Identify which cell holds the provided text, then report its [X, Y] central coordinate. 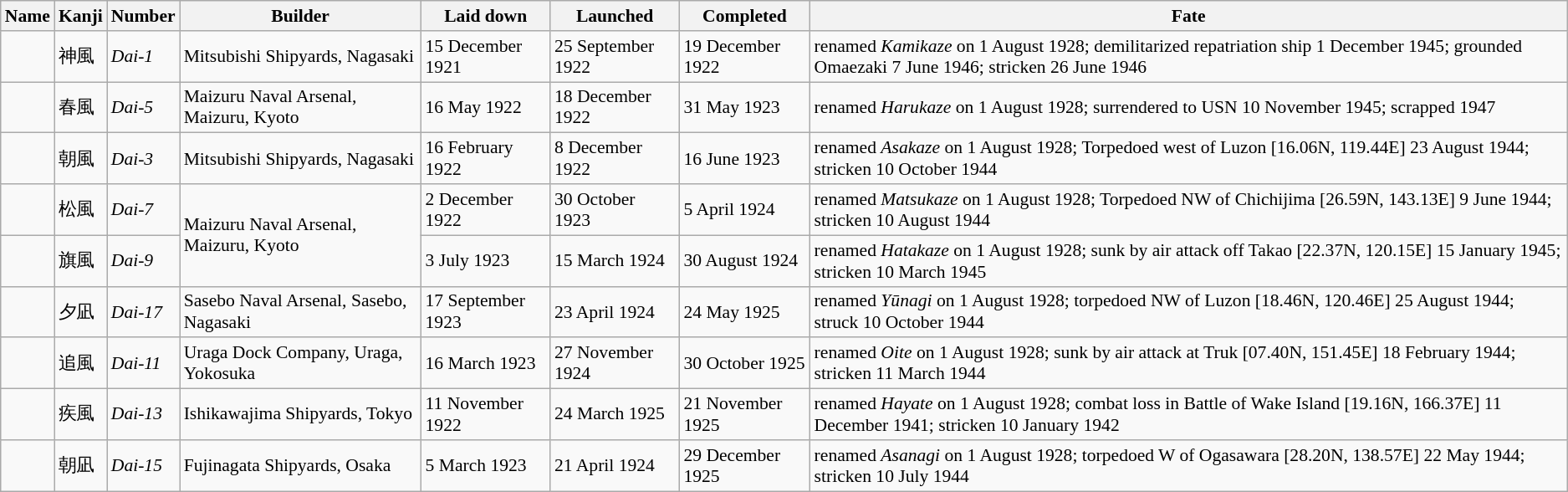
17 September 1923 [486, 311]
Kanji [80, 16]
renamed Oite on 1 August 1928; sunk by air attack at Truk [07.40N, 151.45E] 18 February 1944; stricken 11 March 1944 [1189, 363]
16 February 1922 [486, 159]
Dai-1 [144, 57]
Dai-17 [144, 311]
16 June 1923 [744, 159]
30 October 1923 [615, 209]
renamed Matsukaze on 1 August 1928; Torpedoed NW of Chichijima [26.59N, 143.13E] 9 June 1944; stricken 10 August 1944 [1189, 209]
3 July 1923 [486, 261]
5 March 1923 [486, 465]
Dai-13 [144, 415]
8 December 1922 [615, 159]
Name [28, 16]
疾風 [80, 415]
31 May 1923 [744, 107]
追風 [80, 363]
春風 [80, 107]
Dai-15 [144, 465]
23 April 1924 [615, 311]
神風 [80, 57]
Fate [1189, 16]
Builder [301, 16]
朝風 [80, 159]
夕凪 [80, 311]
19 December 1922 [744, 57]
16 May 1922 [486, 107]
renamed Kamikaze on 1 August 1928; demilitarized repatriation ship 1 December 1945; grounded Omaezaki 7 June 1946; stricken 26 June 1946 [1189, 57]
旗風 [80, 261]
15 March 1924 [615, 261]
18 December 1922 [615, 107]
renamed Asanagi on 1 August 1928; torpedoed W of Ogasawara [28.20N, 138.57E] 22 May 1944; stricken 10 July 1944 [1189, 465]
Dai-9 [144, 261]
Fujinagata Shipyards, Osaka [301, 465]
Completed [744, 16]
renamed Asakaze on 1 August 1928; Torpedoed west of Luzon [16.06N, 119.44E] 23 August 1944; stricken 10 October 1944 [1189, 159]
renamed Yūnagi on 1 August 1928; torpedoed NW of Luzon [18.46N, 120.46E] 25 August 1944; struck 10 October 1944 [1189, 311]
21 April 1924 [615, 465]
2 December 1922 [486, 209]
renamed Hayate on 1 August 1928; combat loss in Battle of Wake Island [19.16N, 166.37E] 11 December 1941; stricken 10 January 1942 [1189, 415]
30 October 1925 [744, 363]
Dai-5 [144, 107]
Launched [615, 16]
renamed Hatakaze on 1 August 1928; sunk by air attack off Takao [22.37N, 120.15E] 15 January 1945; stricken 10 March 1945 [1189, 261]
Number [144, 16]
朝凪 [80, 465]
Sasebo Naval Arsenal, Sasebo, Nagasaki [301, 311]
16 March 1923 [486, 363]
松風 [80, 209]
30 August 1924 [744, 261]
Dai-11 [144, 363]
renamed Harukaze on 1 August 1928; surrendered to USN 10 November 1945; scrapped 1947 [1189, 107]
27 November 1924 [615, 363]
21 November 1925 [744, 415]
29 December 1925 [744, 465]
Laid down [486, 16]
24 May 1925 [744, 311]
Dai-7 [144, 209]
24 March 1925 [615, 415]
5 April 1924 [744, 209]
Dai-3 [144, 159]
Ishikawajima Shipyards, Tokyo [301, 415]
11 November 1922 [486, 415]
15 December 1921 [486, 57]
Uraga Dock Company, Uraga, Yokosuka [301, 363]
25 September 1922 [615, 57]
